Extract the (x, y) coordinate from the center of the cell holding the provided text.  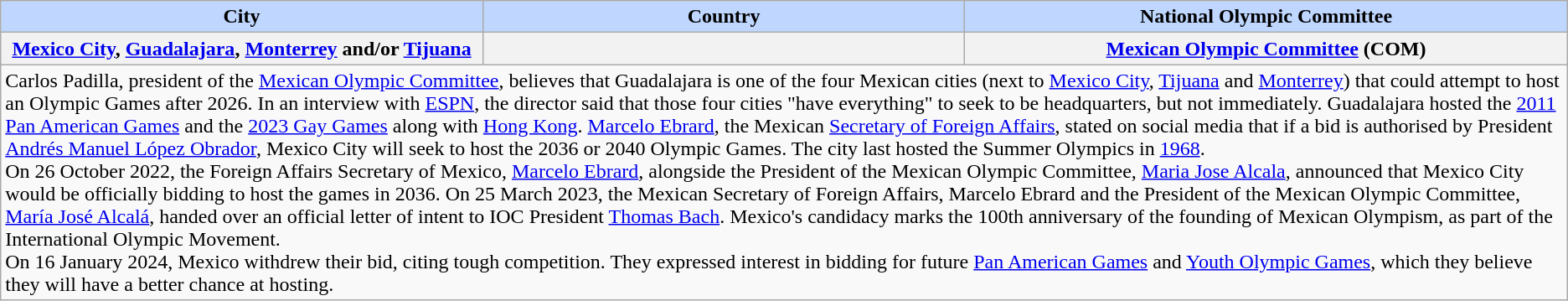
National Olympic Committee (1266, 17)
Mexico City, Guadalajara, Monterrey and/or Tijuana (242, 49)
Country (724, 17)
Mexican Olympic Committee (COM) (1266, 49)
City (242, 17)
